Identify which cell holds the provided text, then report its (x, y) central coordinate. 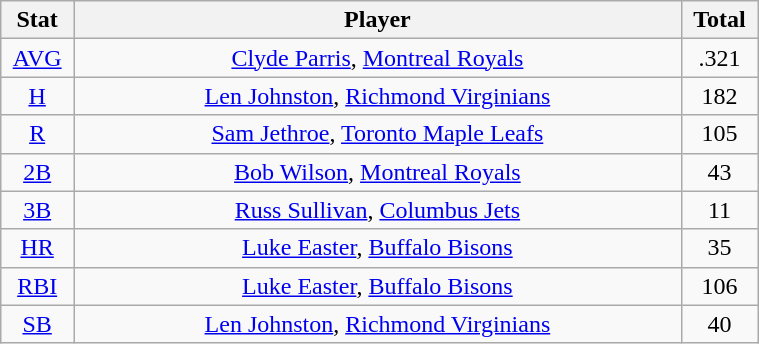
11 (719, 210)
Russ Sullivan, Columbus Jets (378, 210)
106 (719, 286)
H (38, 96)
43 (719, 172)
40 (719, 324)
Stat (38, 20)
3B (38, 210)
SB (38, 324)
Bob Wilson, Montreal Royals (378, 172)
Total (719, 20)
182 (719, 96)
105 (719, 134)
Player (378, 20)
Sam Jethroe, Toronto Maple Leafs (378, 134)
RBI (38, 286)
2B (38, 172)
AVG (38, 58)
Clyde Parris, Montreal Royals (378, 58)
.321 (719, 58)
35 (719, 248)
R (38, 134)
HR (38, 248)
